Output the [x, y] coordinate of the center of the cell containing the given text.  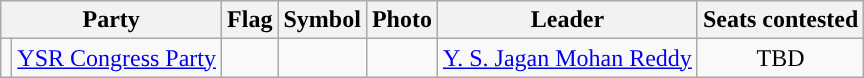
Symbol [322, 20]
TBD [780, 58]
Leader [567, 20]
Seats contested [780, 20]
YSR Congress Party [117, 58]
Photo [402, 20]
Y. S. Jagan Mohan Reddy [567, 58]
Flag [250, 20]
Party [112, 20]
